Output the [x, y] coordinate of the center of the cell containing the given text.  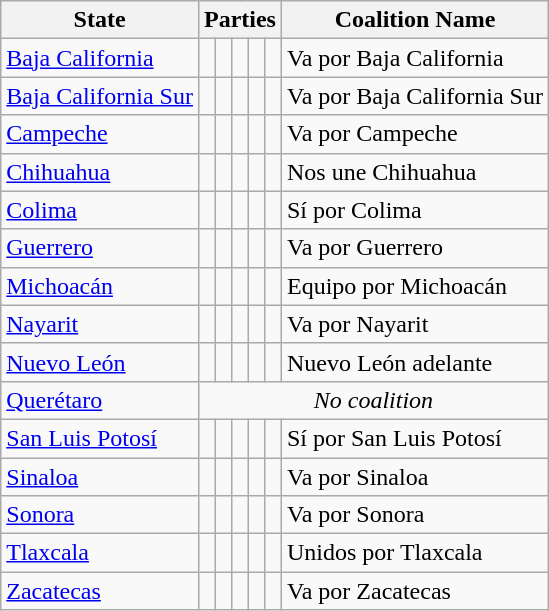
Baja California [100, 58]
Colima [100, 210]
Guerrero [100, 248]
Sí por Colima [414, 210]
Campeche [100, 134]
Va por Sonora [414, 515]
Chihuahua [100, 172]
Va por Baja California Sur [414, 96]
State [100, 20]
Sonora [100, 515]
Sí por San Luis Potosí [414, 438]
Sinaloa [100, 477]
Equipo por Michoacán [414, 286]
Querétaro [100, 400]
Zacatecas [100, 591]
Parties [240, 20]
San Luis Potosí [100, 438]
Tlaxcala [100, 553]
Coalition Name [414, 20]
Nuevo León [100, 362]
No coalition [373, 400]
Michoacán [100, 286]
Va por Sinaloa [414, 477]
Nos une Chihuahua [414, 172]
Unidos por Tlaxcala [414, 553]
Va por Campeche [414, 134]
Va por Zacatecas [414, 591]
Baja California Sur [100, 96]
Va por Guerrero [414, 248]
Va por Baja California [414, 58]
Va por Nayarit [414, 324]
Nayarit [100, 324]
Nuevo León adelante [414, 362]
